Provide the [x, y] coordinate of the cell's center where the given text is located.  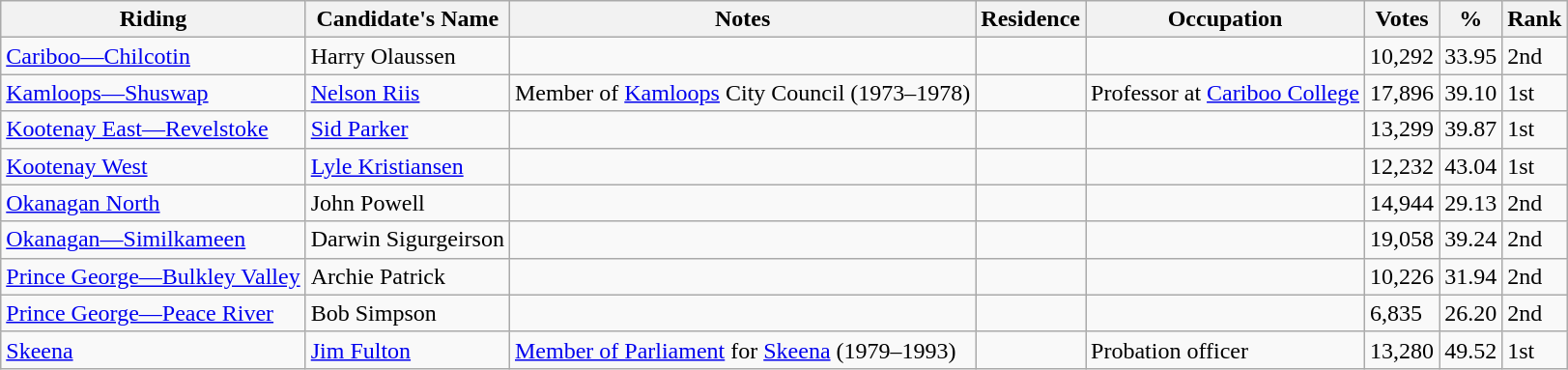
6,835 [1403, 313]
Nelson Riis [408, 93]
Professor at Cariboo College [1225, 93]
Kootenay East—Revelstoke [153, 129]
% [1470, 19]
39.87 [1470, 129]
Archie Patrick [408, 276]
Riding [153, 19]
Bob Simpson [408, 313]
39.24 [1470, 240]
Votes [1403, 19]
13,280 [1403, 350]
31.94 [1470, 276]
Member of Parliament for Skeena (1979–1993) [742, 350]
Occupation [1225, 19]
13,299 [1403, 129]
39.10 [1470, 93]
10,292 [1403, 56]
Prince George—Peace River [153, 313]
33.95 [1470, 56]
John Powell [408, 203]
17,896 [1403, 93]
49.52 [1470, 350]
Jim Fulton [408, 350]
Kamloops—Shuswap [153, 93]
Rank [1534, 19]
Cariboo—Chilcotin [153, 56]
43.04 [1470, 166]
Candidate's Name [408, 19]
12,232 [1403, 166]
29.13 [1470, 203]
Kootenay West [153, 166]
26.20 [1470, 313]
Member of Kamloops City Council (1973–1978) [742, 93]
Okanagan—Similkameen [153, 240]
Residence [1031, 19]
Lyle Kristiansen [408, 166]
Darwin Sigurgeirson [408, 240]
Harry Olaussen [408, 56]
Skeena [153, 350]
Okanagan North [153, 203]
10,226 [1403, 276]
19,058 [1403, 240]
14,944 [1403, 203]
Probation officer [1225, 350]
Prince George—Bulkley Valley [153, 276]
Notes [742, 19]
Sid Parker [408, 129]
